Search for the cell housing the specified text and yield its (X, Y) center coordinate. 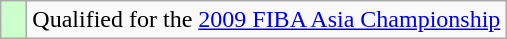
Qualified for the 2009 FIBA Asia Championship (266, 20)
